Scan for the cell matching the given text and deliver its (x, y) coordinate at center. 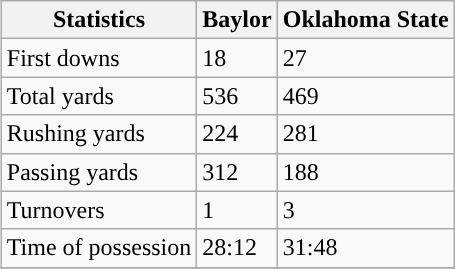
Passing yards (99, 172)
469 (366, 96)
Rushing yards (99, 134)
1 (237, 210)
Time of possession (99, 248)
Baylor (237, 20)
Turnovers (99, 210)
188 (366, 172)
536 (237, 96)
27 (366, 58)
31:48 (366, 248)
312 (237, 172)
3 (366, 210)
18 (237, 58)
First downs (99, 58)
Oklahoma State (366, 20)
Statistics (99, 20)
Total yards (99, 96)
281 (366, 134)
28:12 (237, 248)
224 (237, 134)
